Pinpoint the cell where the given text exists, returning its [x, y] midpoint coordinate. 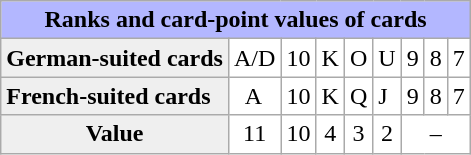
German-suited cards [115, 58]
3 [358, 134]
Q [358, 96]
11 [254, 134]
J [387, 96]
Value [115, 134]
4 [330, 134]
2 [387, 134]
– [436, 134]
O [358, 58]
A [254, 96]
Ranks and card-point values of cards [236, 20]
A/D [254, 58]
U [387, 58]
French-suited cards [115, 96]
